Search for the cell housing the specified text and yield its (X, Y) center coordinate. 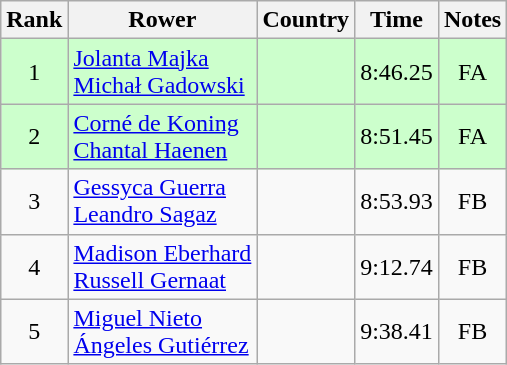
3 (34, 202)
Jolanta MajkaMichał Gadowski (162, 72)
1 (34, 72)
Miguel NietoÁngeles Gutiérrez (162, 332)
8:51.45 (397, 136)
Madison EberhardRussell Gernaat (162, 266)
Notes (472, 20)
Corné de KoningChantal Haenen (162, 136)
Gessyca GuerraLeandro Sagaz (162, 202)
Rower (162, 20)
Rank (34, 20)
8:53.93 (397, 202)
9:12.74 (397, 266)
9:38.41 (397, 332)
8:46.25 (397, 72)
4 (34, 266)
5 (34, 332)
Country (306, 20)
Time (397, 20)
2 (34, 136)
